Provide the (x, y) coordinate of the cell's center where the given text is located.  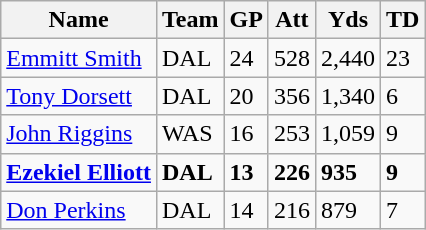
13 (246, 172)
24 (246, 58)
356 (292, 96)
Emmitt Smith (79, 58)
16 (246, 134)
Ezekiel Elliott (79, 172)
528 (292, 58)
14 (246, 210)
Team (190, 20)
226 (292, 172)
6 (403, 96)
23 (403, 58)
Att (292, 20)
7 (403, 210)
879 (348, 210)
253 (292, 134)
Don Perkins (79, 210)
Yds (348, 20)
TD (403, 20)
1,340 (348, 96)
Tony Dorsett (79, 96)
WAS (190, 134)
GP (246, 20)
216 (292, 210)
2,440 (348, 58)
20 (246, 96)
935 (348, 172)
Name (79, 20)
John Riggins (79, 134)
1,059 (348, 134)
